Extract the [x, y] coordinate from the center of the cell holding the provided text.  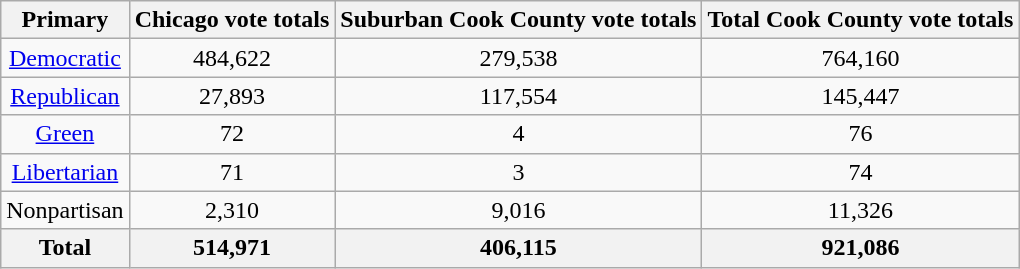
Republican [65, 96]
Libertarian [65, 172]
514,971 [232, 248]
145,447 [860, 96]
Primary [65, 20]
11,326 [860, 210]
3 [518, 172]
71 [232, 172]
9,016 [518, 210]
406,115 [518, 248]
72 [232, 134]
74 [860, 172]
27,893 [232, 96]
117,554 [518, 96]
Green [65, 134]
76 [860, 134]
4 [518, 134]
484,622 [232, 58]
279,538 [518, 58]
Nonpartisan [65, 210]
764,160 [860, 58]
921,086 [860, 248]
2,310 [232, 210]
Total Cook County vote totals [860, 20]
Chicago vote totals [232, 20]
Suburban Cook County vote totals [518, 20]
Democratic [65, 58]
Total [65, 248]
